Scan for the cell matching the given text and deliver its [X, Y] coordinate at center. 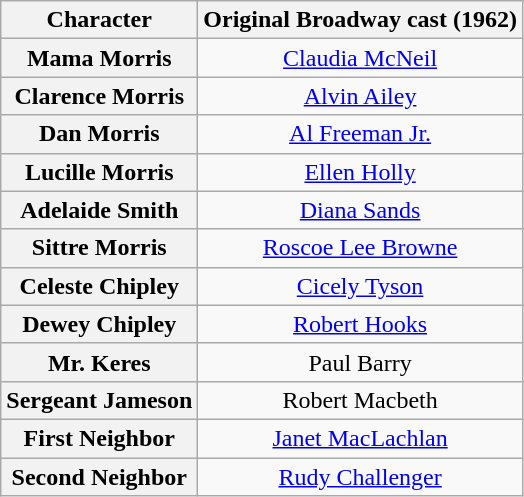
Clarence Morris [100, 96]
Paul Barry [360, 362]
Al Freeman Jr. [360, 134]
First Neighbor [100, 438]
Character [100, 20]
Roscoe Lee Browne [360, 248]
Sittre Morris [100, 248]
Ellen Holly [360, 172]
Celeste Chipley [100, 286]
Robert Macbeth [360, 400]
Dan Morris [100, 134]
Alvin Ailey [360, 96]
Rudy Challenger [360, 477]
Dewey Chipley [100, 324]
Cicely Tyson [360, 286]
Mama Morris [100, 58]
Mr. Keres [100, 362]
Sergeant Jameson [100, 400]
Second Neighbor [100, 477]
Lucille Morris [100, 172]
Original Broadway cast (1962) [360, 20]
Diana Sands [360, 210]
Claudia McNeil [360, 58]
Janet MacLachlan [360, 438]
Robert Hooks [360, 324]
Adelaide Smith [100, 210]
